Pinpoint the cell where the given text exists, returning its (x, y) midpoint coordinate. 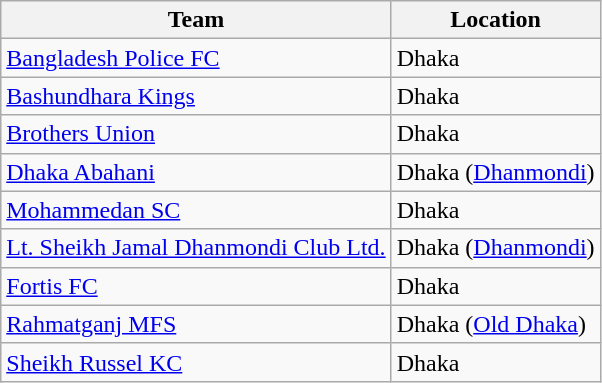
Location (496, 20)
Team (196, 20)
Rahmatganj MFS (196, 324)
Fortis FC (196, 286)
Sheikh Russel KC (196, 362)
Dhaka (Old Dhaka) (496, 324)
Dhaka Abahani (196, 172)
Bangladesh Police FC (196, 58)
Mohammedan SC (196, 210)
Bashundhara Kings (196, 96)
Brothers Union (196, 134)
Lt. Sheikh Jamal Dhanmondi Club Ltd. (196, 248)
